Determine the (x, y) coordinate at the center of the cell enclosing the given text.  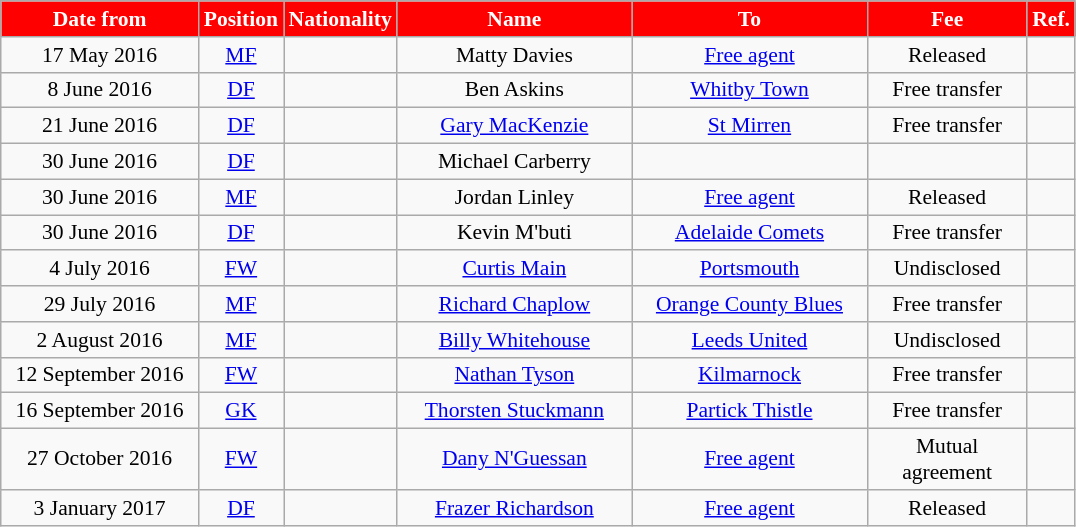
2 August 2016 (100, 340)
Whitby Town (750, 90)
Jordan Linley (514, 197)
4 July 2016 (100, 269)
Dany N'Guessan (514, 460)
Leeds United (750, 340)
To (750, 19)
29 July 2016 (100, 304)
21 June 2016 (100, 126)
Mutual agreement (947, 460)
3 January 2017 (100, 508)
Orange County Blues (750, 304)
Gary MacKenzie (514, 126)
Ref. (1051, 19)
8 June 2016 (100, 90)
Kevin M'buti (514, 233)
Thorsten Stuckmann (514, 411)
17 May 2016 (100, 55)
Partick Thistle (750, 411)
Nathan Tyson (514, 375)
Kilmarnock (750, 375)
Frazer Richardson (514, 508)
Curtis Main (514, 269)
16 September 2016 (100, 411)
Position (240, 19)
Matty Davies (514, 55)
Fee (947, 19)
Nationality (340, 19)
Date from (100, 19)
Michael Carberry (514, 162)
Name (514, 19)
Adelaide Comets (750, 233)
Ben Askins (514, 90)
St Mirren (750, 126)
27 October 2016 (100, 460)
Portsmouth (750, 269)
GK (240, 411)
Billy Whitehouse (514, 340)
Richard Chaplow (514, 304)
12 September 2016 (100, 375)
